For the text-containing cell, return its midpoint in (x, y) coordinate format. 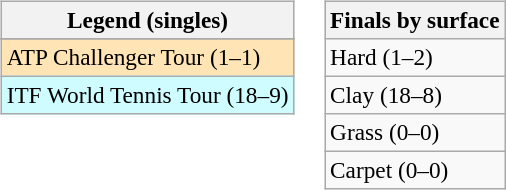
ATP Challenger Tour (1–1) (148, 57)
Legend (singles) (148, 20)
Carpet (0–0) (415, 171)
ITF World Tennis Tour (18–9) (148, 95)
Hard (1–2) (415, 57)
Finals by surface (415, 20)
Grass (0–0) (415, 133)
Clay (18–8) (415, 95)
